Return (x, y) of the center of cell containing provided text 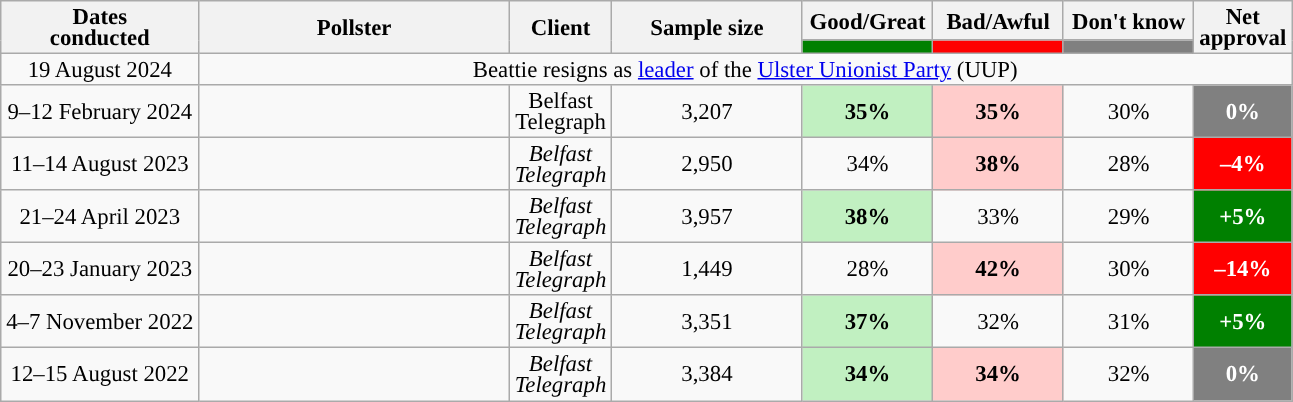
1,449 (708, 270)
3,384 (708, 374)
Net approval (1243, 28)
31% (1128, 322)
3,957 (708, 216)
3,351 (708, 322)
37% (868, 322)
33% (998, 216)
12–15 August 2022 (100, 374)
–4% (1243, 164)
–14% (1243, 270)
20–23 January 2023 (100, 270)
19 August 2024 (100, 70)
Pollster (354, 28)
3,207 (708, 112)
Beattie resigns as leader of the Ulster Unionist Party (UUP) (746, 70)
9–12 February 2024 (100, 112)
Don't know (1128, 20)
Datesconducted (100, 28)
21–24 April 2023 (100, 216)
Client (560, 28)
Good/Great (868, 20)
Bad/Awful (998, 20)
42% (998, 270)
4–7 November 2022 (100, 322)
11–14 August 2023 (100, 164)
2,950 (708, 164)
Sample size (708, 28)
29% (1128, 216)
